Return (x, y) of the center of cell containing provided text 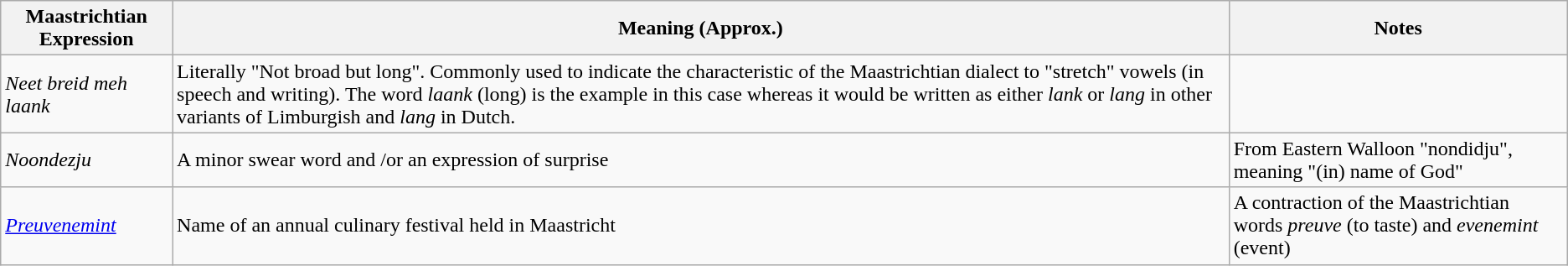
Meaning (Approx.) (701, 29)
Notes (1398, 29)
A minor swear word and /or an expression of surprise (701, 159)
Noondezju (87, 159)
From Eastern Walloon "nondidju", meaning "(in) name of God" (1398, 159)
Preuvenemint (87, 226)
Name of an annual culinary festival held in Maastricht (701, 226)
A contraction of the Maastrichtian words preuve (to taste) and evenemint (event) (1398, 226)
Neet breid meh laank (87, 94)
Maastrichtian Expression (87, 29)
